Provide the (X, Y) coordinate of the cell's center where the given text is located.  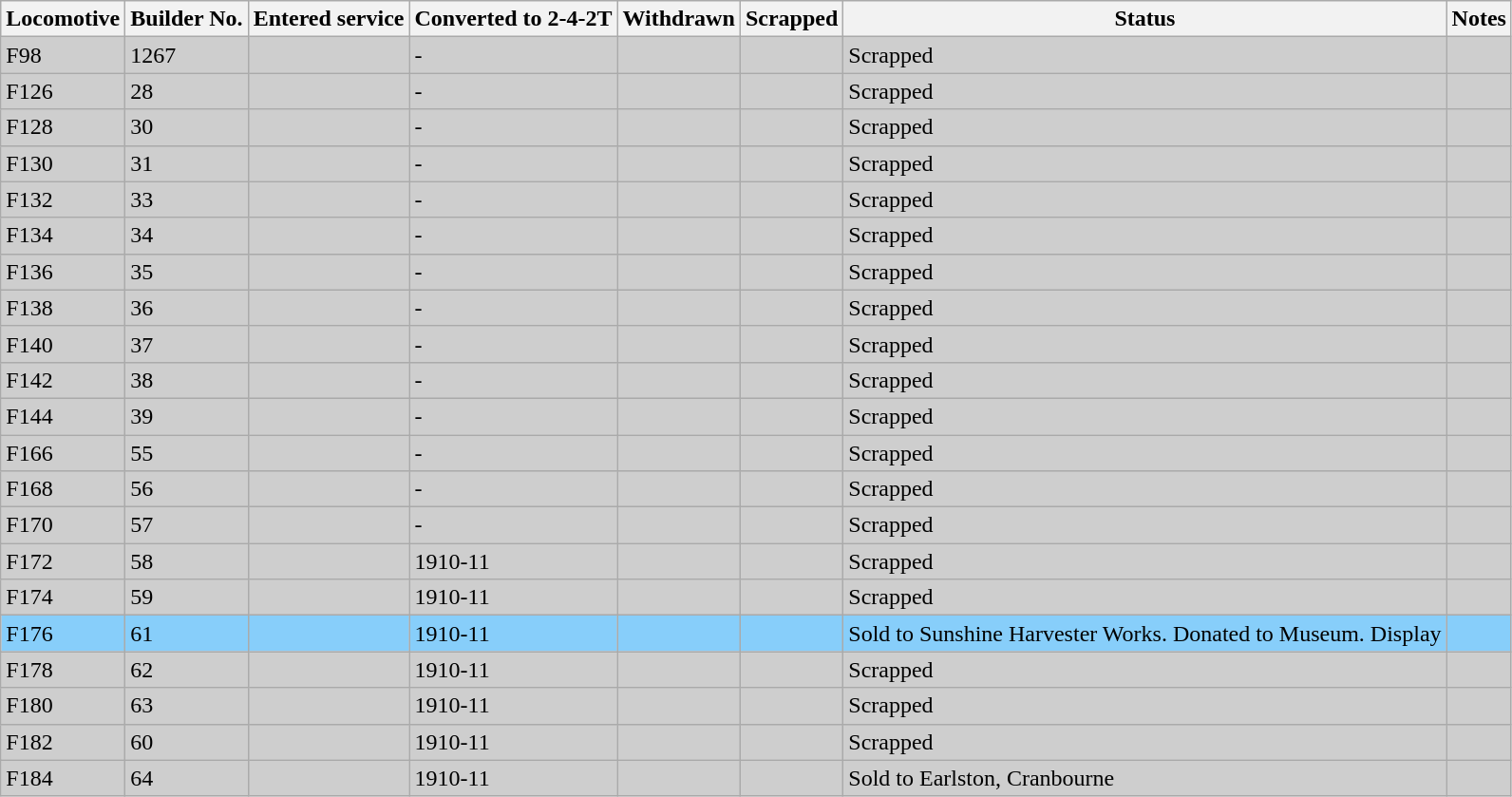
64 (186, 778)
F130 (63, 163)
F126 (63, 91)
F176 (63, 634)
F184 (63, 778)
F172 (63, 561)
Builder No. (186, 19)
59 (186, 598)
F134 (63, 236)
Locomotive (63, 19)
F178 (63, 670)
58 (186, 561)
38 (186, 380)
56 (186, 489)
Withdrawn (678, 19)
F144 (63, 416)
F166 (63, 453)
Sold to Earlston, Cranbourne (1145, 778)
F142 (63, 380)
36 (186, 308)
F174 (63, 598)
F180 (63, 706)
55 (186, 453)
33 (186, 199)
28 (186, 91)
F168 (63, 489)
F136 (63, 272)
39 (186, 416)
F128 (63, 127)
34 (186, 236)
F170 (63, 525)
Status (1145, 19)
Sold to Sunshine Harvester Works. Donated to Museum. Display (1145, 634)
F138 (63, 308)
30 (186, 127)
57 (186, 525)
Notes (1479, 19)
F132 (63, 199)
F140 (63, 344)
61 (186, 634)
F98 (63, 55)
63 (186, 706)
60 (186, 742)
37 (186, 344)
1267 (186, 55)
31 (186, 163)
Entered service (329, 19)
35 (186, 272)
62 (186, 670)
F182 (63, 742)
Converted to 2-4-2T (513, 19)
